Provide the [x, y] coordinate of the cell's center where the given text is located.  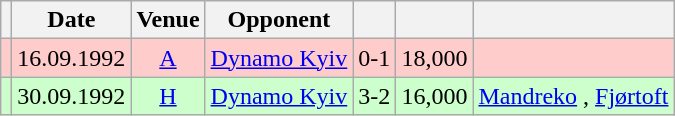
Date [72, 20]
H [168, 96]
3-2 [374, 96]
0-1 [374, 58]
16,000 [434, 96]
30.09.1992 [72, 96]
A [168, 58]
Opponent [279, 20]
18,000 [434, 58]
Venue [168, 20]
16.09.1992 [72, 58]
Mandreko , Fjørtoft [574, 96]
